Identify which cell holds the provided text, then report its (X, Y) central coordinate. 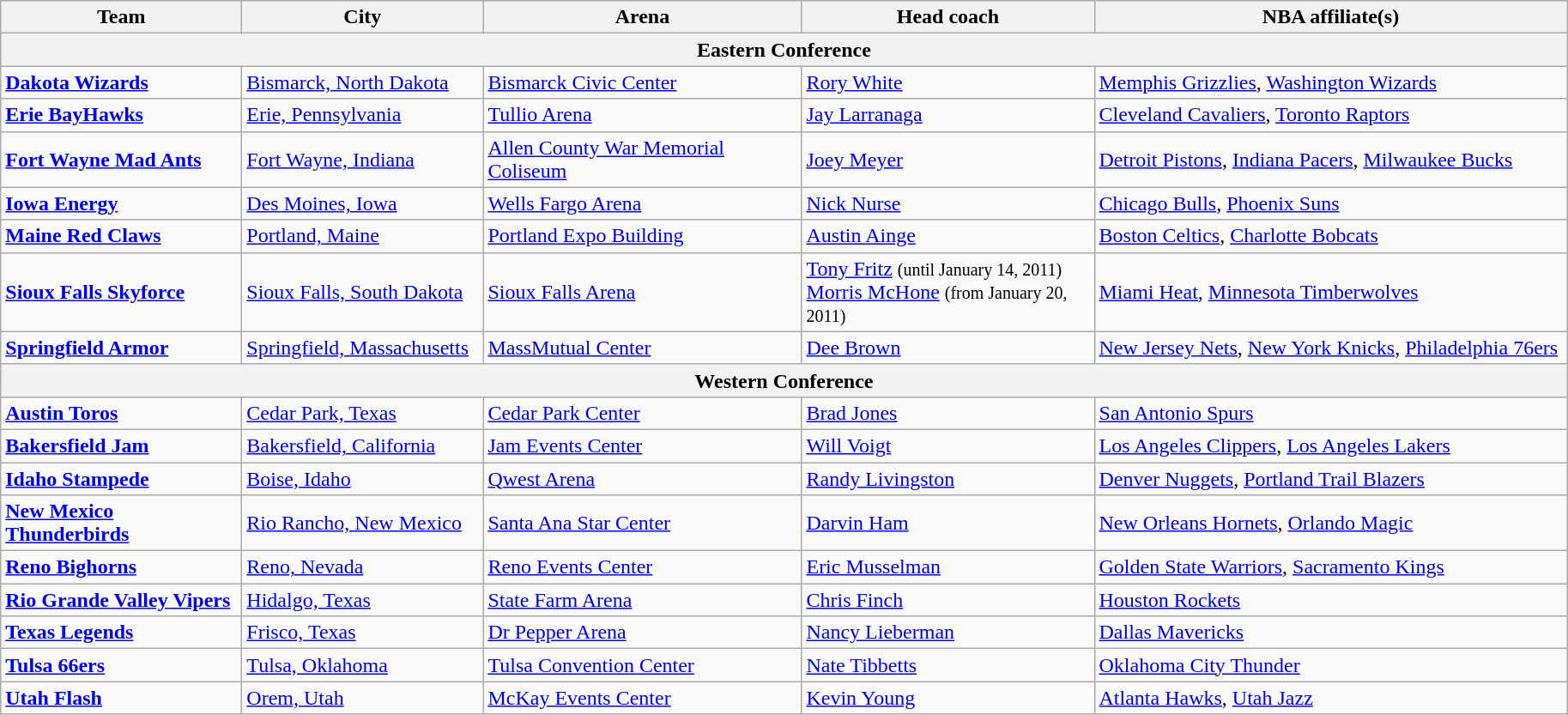
Miami Heat, Minnesota Timberwolves (1330, 292)
Portland Expo Building (642, 236)
Bismarck Civic Center (642, 82)
Eric Musselman (947, 567)
Hidalgo, Texas (362, 600)
Santa Ana Star Center (642, 524)
Eastern Conference (784, 50)
Will Voigt (947, 445)
Memphis Grizzlies, Washington Wizards (1330, 82)
Western Conference (784, 380)
Austin Ainge (947, 236)
Houston Rockets (1330, 600)
Wells Fargo Arena (642, 203)
Allen County War Memorial Coliseum (642, 160)
Sioux Falls, South Dakota (362, 292)
Tulsa, Oklahoma (362, 665)
Bakersfield, California (362, 445)
Iowa Energy (122, 203)
Texas Legends (122, 633)
Nate Tibbetts (947, 665)
Nancy Lieberman (947, 633)
New Mexico Thunderbirds (122, 524)
City (362, 17)
Jay Larranaga (947, 115)
State Farm Arena (642, 600)
Nick Nurse (947, 203)
Erie, Pennsylvania (362, 115)
Oklahoma City Thunder (1330, 665)
Cedar Park, Texas (362, 413)
Dallas Mavericks (1330, 633)
Los Angeles Clippers, Los Angeles Lakers (1330, 445)
Dee Brown (947, 348)
Atlanta Hawks, Utah Jazz (1330, 698)
Darvin Ham (947, 524)
Chris Finch (947, 600)
Des Moines, Iowa (362, 203)
Qwest Arena (642, 478)
Dr Pepper Arena (642, 633)
Tulsa Convention Center (642, 665)
Joey Meyer (947, 160)
Brad Jones (947, 413)
New Jersey Nets, New York Knicks, Philadelphia 76ers (1330, 348)
Frisco, Texas (362, 633)
Detroit Pistons, Indiana Pacers, Milwaukee Bucks (1330, 160)
Rory White (947, 82)
Springfield Armor (122, 348)
Reno Events Center (642, 567)
MassMutual Center (642, 348)
Reno, Nevada (362, 567)
Bismarck, North Dakota (362, 82)
Sioux Falls Skyforce (122, 292)
Boston Celtics, Charlotte Bobcats (1330, 236)
Utah Flash (122, 698)
Boise, Idaho (362, 478)
Golden State Warriors, Sacramento Kings (1330, 567)
Head coach (947, 17)
Orem, Utah (362, 698)
Kevin Young (947, 698)
Maine Red Claws (122, 236)
Bakersfield Jam (122, 445)
Sioux Falls Arena (642, 292)
Fort Wayne, Indiana (362, 160)
Jam Events Center (642, 445)
Arena (642, 17)
Austin Toros (122, 413)
Tullio Arena (642, 115)
San Antonio Spurs (1330, 413)
Randy Livingston (947, 478)
Rio Rancho, New Mexico (362, 524)
New Orleans Hornets, Orlando Magic (1330, 524)
Springfield, Massachusetts (362, 348)
Cleveland Cavaliers, Toronto Raptors (1330, 115)
Denver Nuggets, Portland Trail Blazers (1330, 478)
Tulsa 66ers (122, 665)
Chicago Bulls, Phoenix Suns (1330, 203)
Dakota Wizards (122, 82)
Fort Wayne Mad Ants (122, 160)
Portland, Maine (362, 236)
Idaho Stampede (122, 478)
Erie BayHawks (122, 115)
Cedar Park Center (642, 413)
Team (122, 17)
McKay Events Center (642, 698)
NBA affiliate(s) (1330, 17)
Rio Grande Valley Vipers (122, 600)
Tony Fritz (until January 14, 2011)Morris McHone (from January 20, 2011) (947, 292)
Reno Bighorns (122, 567)
